From the cell containing the given text, extract its center point as [X, Y] coordinate. 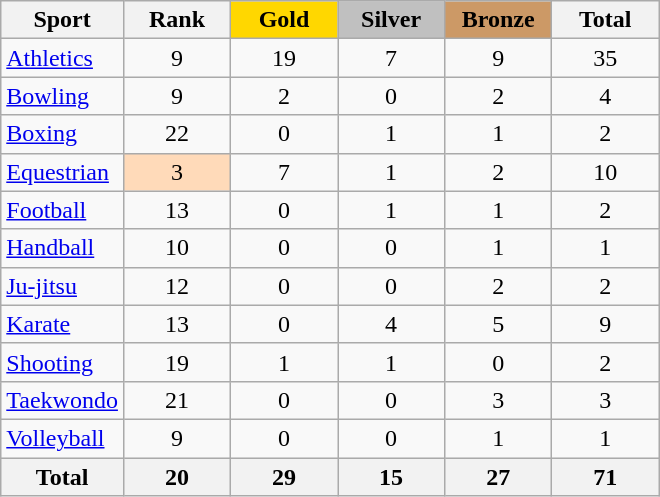
Ju-jitsu [62, 286]
Bowling [62, 96]
22 [176, 134]
Volleyball [62, 438]
Silver [392, 20]
Taekwondo [62, 400]
Bronze [498, 20]
Sport [62, 20]
Handball [62, 248]
71 [606, 477]
35 [606, 58]
Karate [62, 324]
27 [498, 477]
Gold [284, 20]
Shooting [62, 362]
5 [498, 324]
20 [176, 477]
15 [392, 477]
Equestrian [62, 172]
Athletics [62, 58]
12 [176, 286]
Football [62, 210]
29 [284, 477]
Boxing [62, 134]
21 [176, 400]
Rank [176, 20]
